Return [x, y] of the center of cell containing provided text 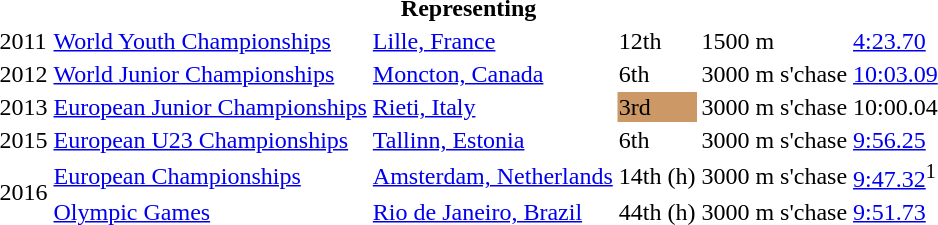
3rd [657, 107]
World Youth Championships [210, 41]
12th [657, 41]
World Junior Championships [210, 74]
Moncton, Canada [492, 74]
European U23 Championships [210, 140]
Rieti, Italy [492, 107]
European Championships [210, 176]
Tallinn, Estonia [492, 140]
European Junior Championships [210, 107]
14th (h) [657, 176]
Lille, France [492, 41]
1500 m [774, 41]
Amsterdam, Netherlands [492, 176]
